Determine the (x, y) coordinate at the center of the cell enclosing the given text.  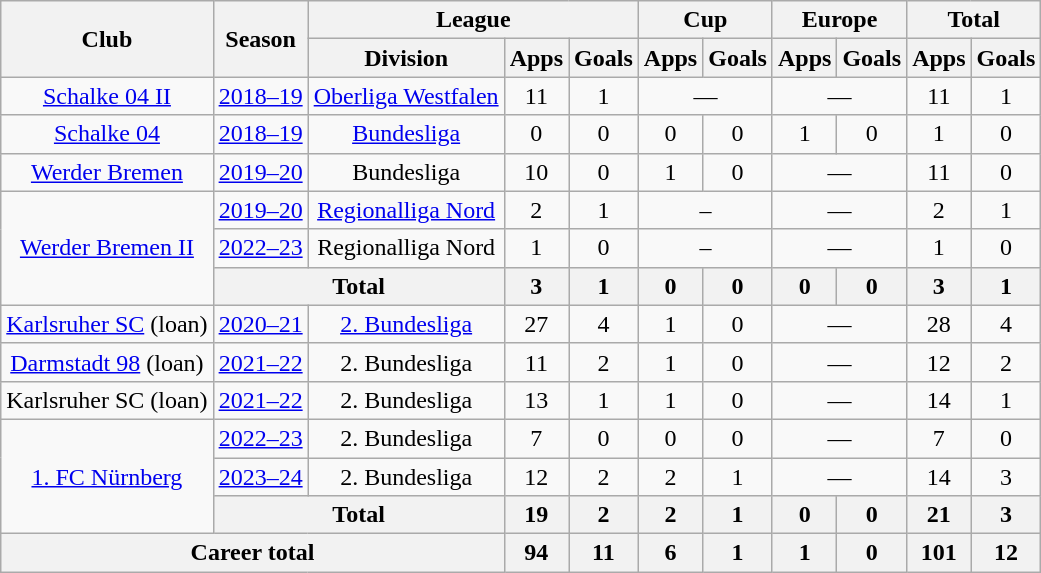
2020–21 (260, 324)
Werder Bremen (107, 172)
Season (260, 39)
Oberliga Westfalen (406, 96)
13 (536, 400)
2023–24 (260, 477)
6 (670, 553)
94 (536, 553)
21 (939, 515)
28 (939, 324)
Career total (252, 553)
Darmstadt 98 (loan) (107, 362)
10 (536, 172)
Europe (839, 20)
19 (536, 515)
Division (406, 58)
Cup (705, 20)
Schalke 04 II (107, 96)
League (473, 20)
Schalke 04 (107, 134)
27 (536, 324)
Werder Bremen II (107, 248)
Club (107, 39)
1. FC Nürnberg (107, 476)
101 (939, 553)
